Provide the [x, y] coordinate of the cell's center where the given text is located.  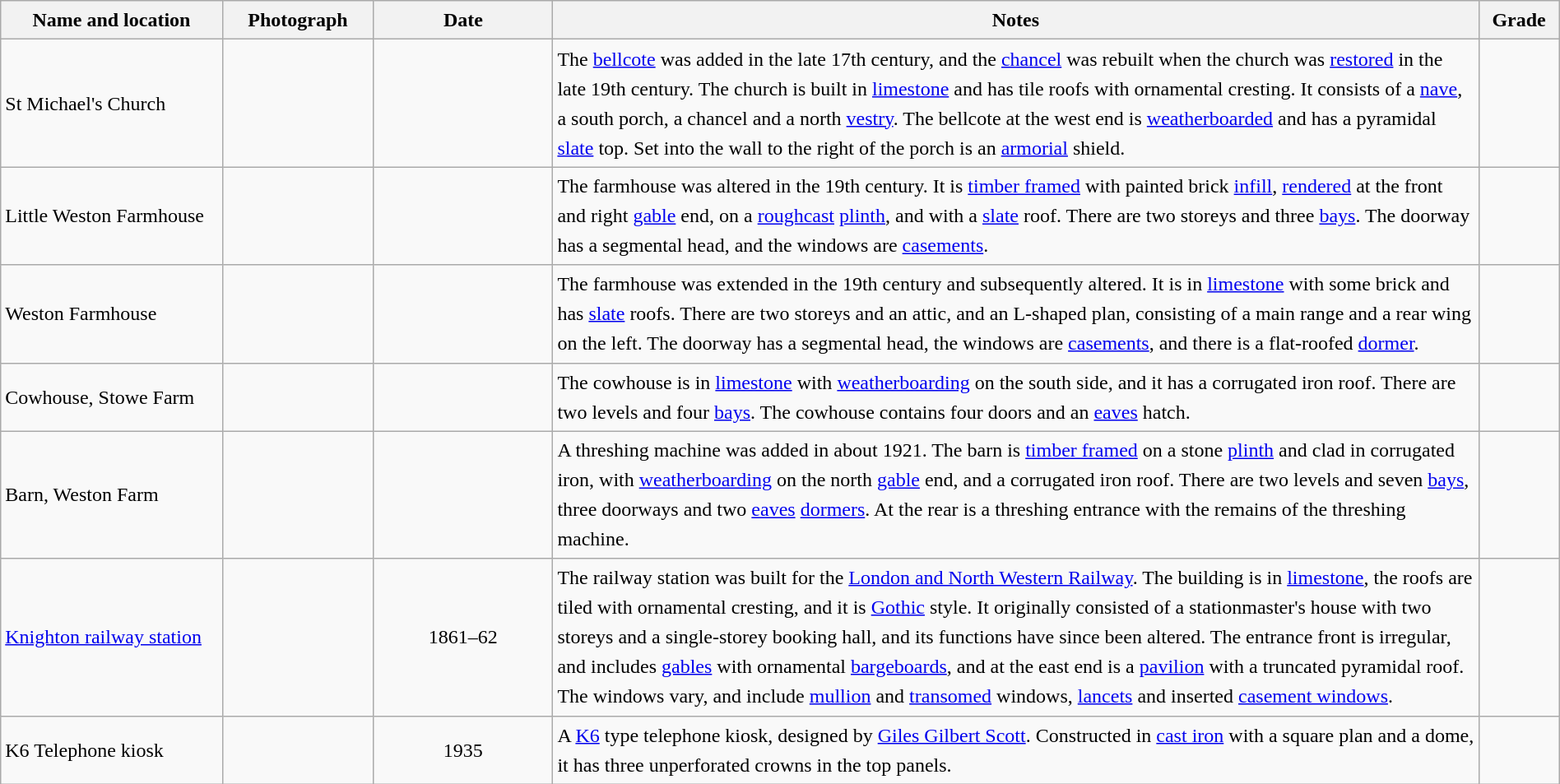
St Michael's Church [112, 104]
Notes [1015, 20]
Cowhouse, Stowe Farm [112, 397]
Photograph [298, 20]
Barn, Weston Farm [112, 495]
1935 [463, 750]
Name and location [112, 20]
1861–62 [463, 637]
K6 Telephone kiosk [112, 750]
Knighton railway station [112, 637]
Weston Farmhouse [112, 314]
Little Weston Farmhouse [112, 216]
Grade [1519, 20]
Date [463, 20]
